Output the [x, y] coordinate of the center of the cell containing the given text.  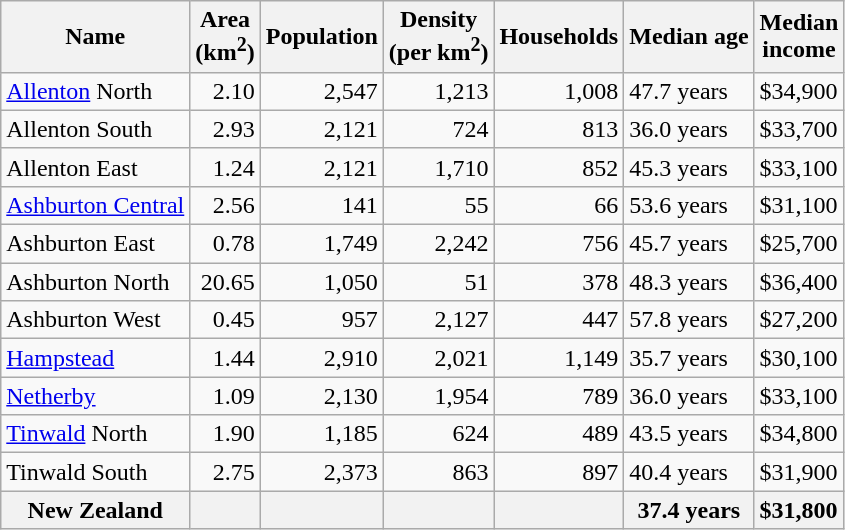
20.65 [225, 282]
Name [96, 37]
$27,200 [799, 320]
Ashburton West [96, 320]
Ashburton East [96, 244]
1.24 [225, 167]
1,954 [438, 396]
Density(per km2) [438, 37]
43.5 years [689, 434]
Allenton South [96, 129]
$30,100 [799, 358]
$31,900 [799, 472]
852 [559, 167]
Allenton East [96, 167]
Tinwald South [96, 472]
2,021 [438, 358]
2,130 [322, 396]
489 [559, 434]
45.3 years [689, 167]
2,242 [438, 244]
Median age [689, 37]
2.75 [225, 472]
1,149 [559, 358]
48.3 years [689, 282]
53.6 years [689, 205]
$34,900 [799, 91]
1,050 [322, 282]
624 [438, 434]
Netherby [96, 396]
1,213 [438, 91]
37.4 years [689, 510]
756 [559, 244]
2.93 [225, 129]
$36,400 [799, 282]
55 [438, 205]
66 [559, 205]
724 [438, 129]
2.56 [225, 205]
141 [322, 205]
35.7 years [689, 358]
Tinwald North [96, 434]
1,710 [438, 167]
Households [559, 37]
2,547 [322, 91]
789 [559, 396]
447 [559, 320]
2,127 [438, 320]
Ashburton North [96, 282]
0.78 [225, 244]
$25,700 [799, 244]
2,910 [322, 358]
2.10 [225, 91]
378 [559, 282]
Hampstead [96, 358]
45.7 years [689, 244]
Ashburton Central [96, 205]
1.44 [225, 358]
1,749 [322, 244]
$34,800 [799, 434]
0.45 [225, 320]
51 [438, 282]
$33,700 [799, 129]
1.09 [225, 396]
1,185 [322, 434]
863 [438, 472]
47.7 years [689, 91]
40.4 years [689, 472]
Population [322, 37]
1,008 [559, 91]
Area(km2) [225, 37]
57.8 years [689, 320]
2,373 [322, 472]
$31,100 [799, 205]
813 [559, 129]
1.90 [225, 434]
Medianincome [799, 37]
New Zealand [96, 510]
$31,800 [799, 510]
957 [322, 320]
897 [559, 472]
Allenton North [96, 91]
